Return (X, Y) of the center of cell containing provided text 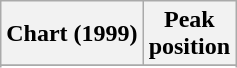
Peak position (189, 34)
Chart (1999) (72, 34)
